Pinpoint the cell where the given text exists, returning its [X, Y] midpoint coordinate. 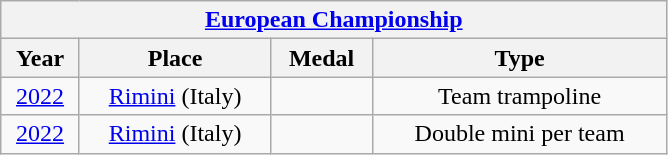
Type [519, 58]
European Championship [334, 20]
Team trampoline [519, 96]
Place [174, 58]
Double mini per team [519, 134]
Year [40, 58]
Medal [322, 58]
